Capture the cell that displays the provided text and extract its (x, y) central coordinate. 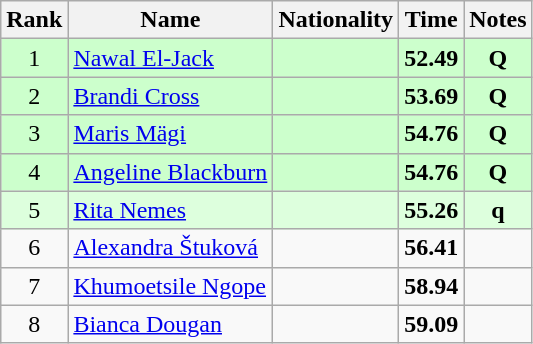
7 (34, 286)
59.09 (432, 324)
1 (34, 58)
55.26 (432, 210)
58.94 (432, 286)
q (498, 210)
8 (34, 324)
Khumoetsile Ngope (170, 286)
Maris Mägi (170, 134)
Bianca Dougan (170, 324)
56.41 (432, 248)
Rank (34, 20)
Rita Nemes (170, 210)
Angeline Blackburn (170, 172)
6 (34, 248)
Brandi Cross (170, 96)
Nawal El-Jack (170, 58)
2 (34, 96)
52.49 (432, 58)
5 (34, 210)
3 (34, 134)
Time (432, 20)
Name (170, 20)
Notes (498, 20)
4 (34, 172)
Nationality (336, 20)
53.69 (432, 96)
Alexandra Štuková (170, 248)
